Return [x, y] of the center of cell containing provided text 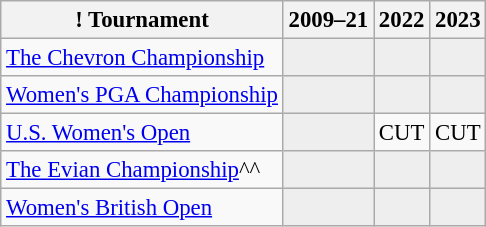
The Evian Championship^^ [142, 170]
2023 [458, 20]
2022 [402, 20]
2009–21 [328, 20]
Women's PGA Championship [142, 95]
! Tournament [142, 20]
The Chevron Championship [142, 58]
U.S. Women's Open [142, 133]
Women's British Open [142, 208]
